From the cell containing the given text, extract its center point as [x, y] coordinate. 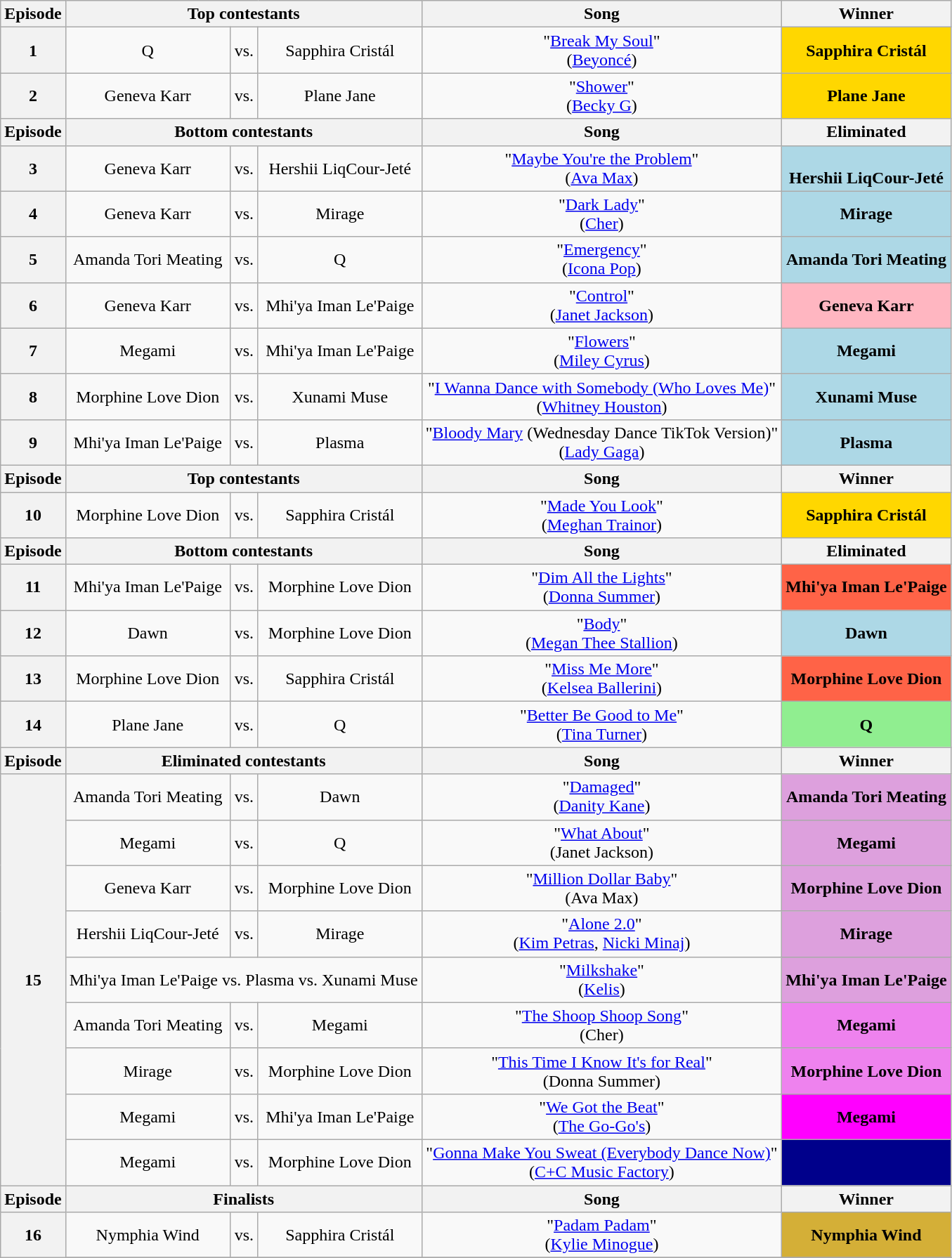
"Gonna Make You Sweat (Everybody Dance Now)"(C+C Music Factory) [601, 1162]
"Flowers"(Miley Cyrus) [601, 351]
15 [33, 980]
1 [33, 51]
"Padam Padam"(Kylie Minogue) [601, 1235]
5 [33, 260]
6 [33, 305]
"Alone 2.0"(Kim Petras, Nicki Minaj) [601, 934]
13 [33, 679]
"Maybe You're the Problem"(Ava Max) [601, 169]
4 [33, 214]
Mhi'ya Iman Le'Paige vs. Plasma vs. Xunami Muse [243, 979]
16 [33, 1235]
"We Got the Beat"(The Go-Go's) [601, 1117]
Eliminated contestants [243, 761]
8 [33, 396]
"Bloody Mary (Wednesday Dance TikTok Version)"(Lady Gaga) [601, 443]
"Emergency"(Icona Pop) [601, 260]
"Better Be Good to Me"(Tina Turner) [601, 725]
"What About"(Janet Jackson) [601, 843]
2 [33, 96]
10 [33, 514]
"Shower"(Becky G) [601, 96]
7 [33, 351]
"Miss Me More"(Kelsea Ballerini) [601, 679]
12 [33, 634]
Finalists [243, 1199]
11 [33, 587]
"Break My Soul"(Beyoncé) [601, 51]
3 [33, 169]
"Million Dollar Baby"(Ava Max) [601, 888]
"I Wanna Dance with Somebody (Who Loves Me)"(Whitney Houston) [601, 396]
"Dim All the Lights"(Donna Summer) [601, 587]
9 [33, 443]
"Damaged"(Danity Kane) [601, 797]
"Dark Lady"(Cher) [601, 214]
"Control"(Janet Jackson) [601, 305]
"Made You Look"(Meghan Trainor) [601, 514]
"The Shoop Shoop Song"(Cher) [601, 1026]
"This Time I Know It's for Real"(Donna Summer) [601, 1070]
"Milkshake"(Kelis) [601, 979]
"Body"(Megan Thee Stallion) [601, 634]
14 [33, 725]
